Capture the cell that displays the provided text and extract its (X, Y) central coordinate. 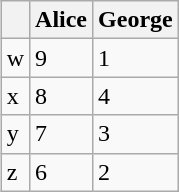
3 (136, 134)
9 (62, 58)
4 (136, 96)
6 (62, 172)
z (15, 172)
1 (136, 58)
Alice (62, 20)
2 (136, 172)
8 (62, 96)
7 (62, 134)
George (136, 20)
x (15, 96)
y (15, 134)
w (15, 58)
